Locate the cell with the specified text and output its (X, Y) center coordinate. 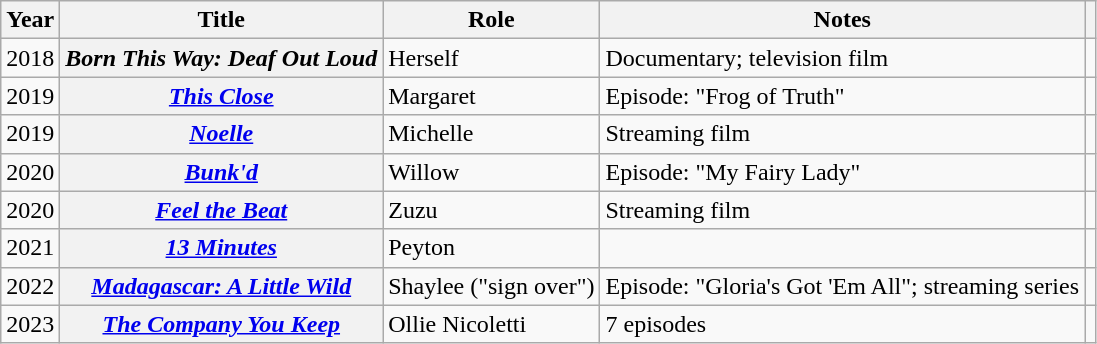
Title (222, 20)
Notes (842, 20)
The Company You Keep (222, 324)
Episode: "Gloria's Got 'Em All"; streaming series (842, 286)
Herself (492, 58)
Noelle (222, 134)
2018 (30, 58)
Shaylee ("sign over") (492, 286)
Zuzu (492, 210)
Willow (492, 172)
Madagascar: A Little Wild (222, 286)
Ollie Nicoletti (492, 324)
Born This Way: Deaf Out Loud (222, 58)
2021 (30, 248)
Feel the Beat (222, 210)
Episode: "My Fairy Lady" (842, 172)
2023 (30, 324)
Bunk'd (222, 172)
2022 (30, 286)
Documentary; television film (842, 58)
Role (492, 20)
Episode: "Frog of Truth" (842, 96)
Peyton (492, 248)
13 Minutes (222, 248)
Margaret (492, 96)
This Close (222, 96)
Year (30, 20)
7 episodes (842, 324)
Michelle (492, 134)
